Identify which cell holds the provided text, then report its [x, y] central coordinate. 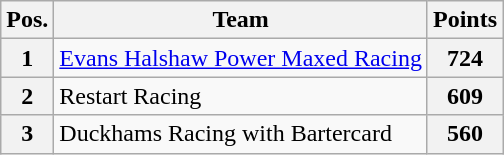
609 [464, 96]
Restart Racing [241, 96]
Team [241, 20]
Evans Halshaw Power Maxed Racing [241, 58]
Points [464, 20]
Duckhams Racing with Bartercard [241, 134]
3 [28, 134]
Pos. [28, 20]
1 [28, 58]
724 [464, 58]
2 [28, 96]
560 [464, 134]
